Extract the [x, y] coordinate from the center of the cell holding the provided text.  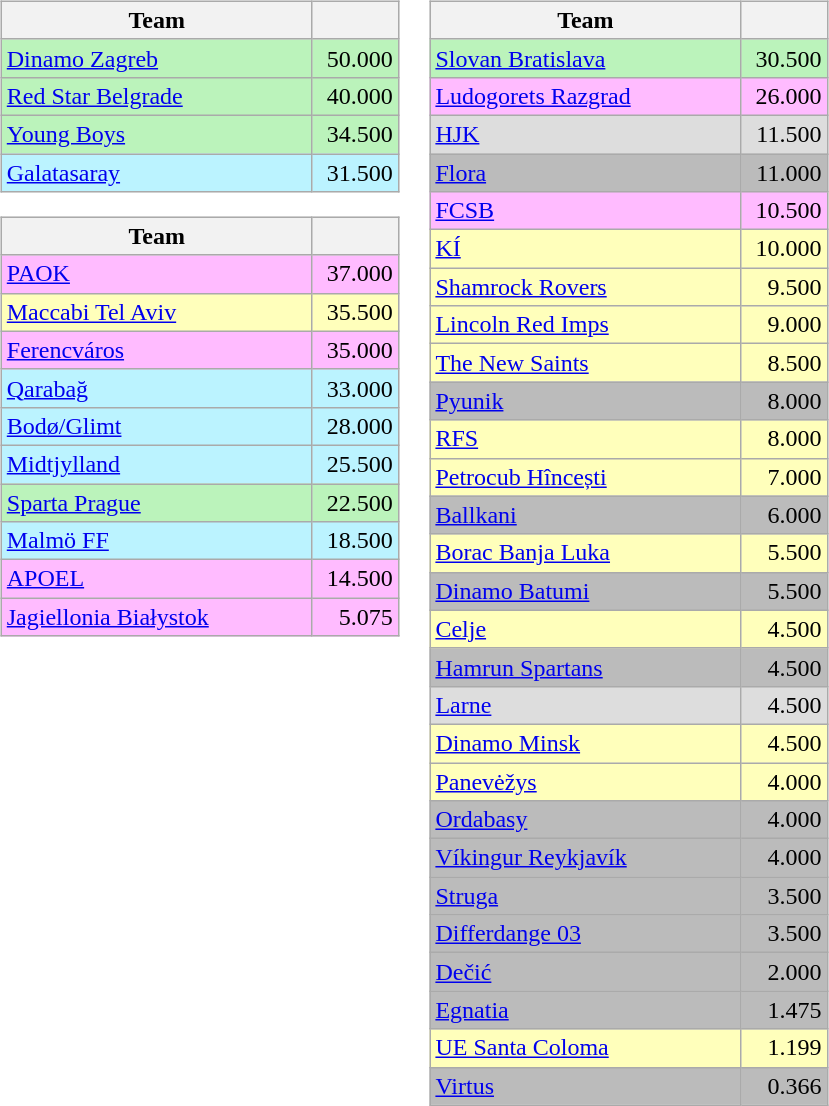
Hamrun Spartans [586, 667]
Red Star Belgrade [156, 96]
40.000 [355, 96]
1.199 [784, 1048]
50.000 [355, 58]
10.000 [784, 249]
Lincoln Red Imps [586, 325]
Virtus [586, 1086]
Jagiellonia Białystok [156, 617]
Víkingur Reykjavík [586, 858]
The New Saints [586, 363]
Dinamo Zagreb [156, 58]
Maccabi Tel Aviv [156, 312]
KÍ [586, 249]
35.000 [355, 350]
HJK [586, 134]
34.500 [355, 134]
Ordabasy [586, 820]
APOEL [156, 579]
Sparta Prague [156, 503]
9.500 [784, 287]
Petrocub Hîncești [586, 477]
Larne [586, 705]
Celje [586, 629]
Pyunik [586, 401]
14.500 [355, 579]
Egnatia [586, 1010]
Borac Banja Luka [586, 553]
Midtjylland [156, 464]
Young Boys [156, 134]
Bodø/Glimt [156, 426]
28.000 [355, 426]
Malmö FF [156, 541]
11.000 [784, 173]
Shamrock Rovers [586, 287]
Differdange 03 [586, 934]
Ferencváros [156, 350]
Dečić [586, 972]
PAOK [156, 274]
UE Santa Coloma [586, 1048]
Panevėžys [586, 781]
5.075 [355, 617]
37.000 [355, 274]
FCSB [586, 211]
7.000 [784, 477]
11.500 [784, 134]
Qarabağ [156, 388]
35.500 [355, 312]
Ludogorets Razgrad [586, 96]
6.000 [784, 515]
2.000 [784, 972]
1.475 [784, 1010]
Flora [586, 173]
18.500 [355, 541]
30.500 [784, 58]
25.500 [355, 464]
8.500 [784, 363]
31.500 [355, 173]
RFS [586, 439]
26.000 [784, 96]
Dinamo Batumi [586, 591]
Slovan Bratislava [586, 58]
Galatasaray [156, 173]
33.000 [355, 388]
Ballkani [586, 515]
Dinamo Minsk [586, 743]
0.366 [784, 1086]
22.500 [355, 503]
9.000 [784, 325]
10.500 [784, 211]
Struga [586, 896]
